Detect which cell encompasses the target text, then output its [x, y] center coordinate. 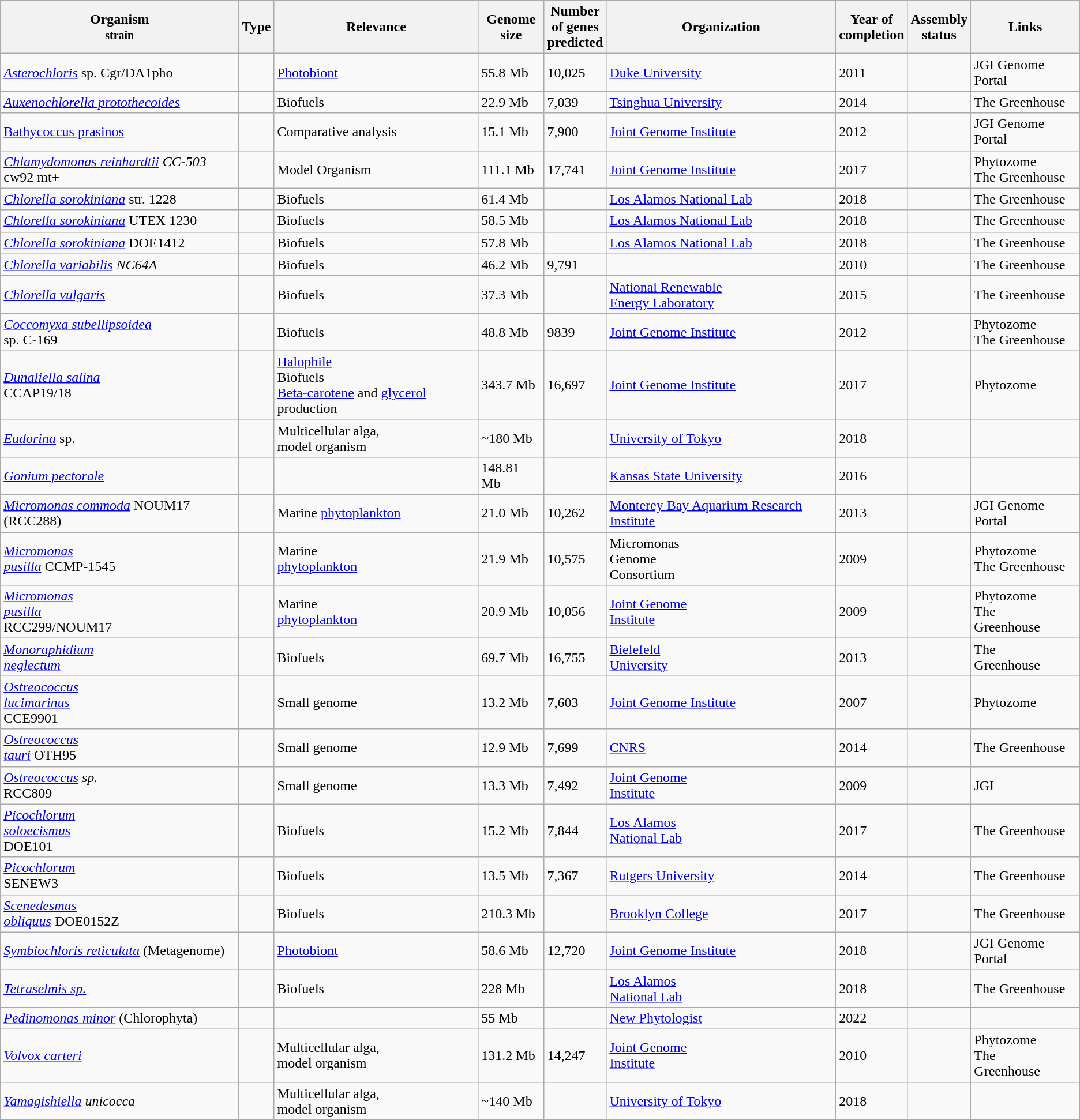
MicromonasGenomeConsortium [721, 559]
Ostreococcustauri OTH95 [120, 747]
PicochlorumSENEW3 [120, 875]
7,603 [575, 702]
Genomesize [511, 27]
Chlamydomonas reinhardtii CC-503cw92 mt+ [120, 170]
Ostreococcus sp.RCC809 [120, 785]
Auxenochlorella protothecoides [120, 102]
13.5 Mb [511, 875]
JGI [1025, 785]
15.1 Mb [511, 131]
14,247 [575, 1055]
2016 [872, 476]
228 Mb [511, 989]
55 Mb [511, 1018]
Gonium pectorale [120, 476]
Type [256, 27]
13.2 Mb [511, 702]
Organismstrain [120, 27]
9839 [575, 332]
12,720 [575, 950]
Chlorella variabilis NC64A [120, 265]
131.2 Mb [511, 1055]
10,025 [575, 73]
48.8 Mb [511, 332]
Tetraselmis sp. [120, 989]
Comparative analysis [376, 131]
PicochlorumsoloecismusDOE101 [120, 830]
Volvox carteri [120, 1055]
69.7 Mb [511, 657]
Chlorella vulgaris [120, 294]
CNRS [721, 747]
Micromonas commoda NOUM17 (RCC288) [120, 513]
HalophileBiofuelsBeta-carotene and glycerol production [376, 385]
~140 Mb [511, 1100]
BielefeldUniversity [721, 657]
55.8 Mb [511, 73]
21.9 Mb [511, 559]
Model Organism [376, 170]
10,575 [575, 559]
20.9 Mb [511, 612]
2007 [872, 702]
~180 Mb [511, 438]
13.3 Mb [511, 785]
OstreococcuslucimarinusCCE9901 [120, 702]
Yamagishiella unicocca [120, 1100]
Coccomyxa subellipsoideasp. C-169 [120, 332]
7,699 [575, 747]
21.0 Mb [511, 513]
37.3 Mb [511, 294]
Numberof genespredicted [575, 27]
61.4 Mb [511, 199]
Chlorella sorokiniana UTEX 1230 [120, 221]
7,900 [575, 131]
Monterey Bay Aquarium Research Institute [721, 513]
7,492 [575, 785]
Assemblystatus [939, 27]
Eudorina sp. [120, 438]
9,791 [575, 265]
Dunaliella salinaCCAP19/18 [120, 385]
National RenewableEnergy Laboratory [721, 294]
22.9 Mb [511, 102]
16,697 [575, 385]
10,262 [575, 513]
2015 [872, 294]
17,741 [575, 170]
Duke University [721, 73]
Organization [721, 27]
Rutgers University [721, 875]
7,844 [575, 830]
7,367 [575, 875]
343.7 Mb [511, 385]
Pedinomonas minor (Chlorophyta) [120, 1018]
111.1 Mb [511, 170]
58.5 Mb [511, 221]
Year ofcompletion [872, 27]
210.3 Mb [511, 914]
Micromonaspusilla CCMP-1545 [120, 559]
46.2 Mb [511, 265]
10,056 [575, 612]
2011 [872, 73]
15.2 Mb [511, 830]
2022 [872, 1018]
TheGreenhouse [1025, 657]
57.8 Mb [511, 243]
Asterochloris sp. Cgr/DA1pho [120, 73]
Monoraphidiumneglectum [120, 657]
16,755 [575, 657]
Kansas State University [721, 476]
New Phytologist [721, 1018]
Brooklyn College [721, 914]
58.6 Mb [511, 950]
MicromonaspusillaRCC299/NOUM17 [120, 612]
148.81 Mb [511, 476]
Chlorella sorokiniana str. 1228 [120, 199]
12.9 Mb [511, 747]
Tsinghua University [721, 102]
Chlorella sorokiniana DOE1412 [120, 243]
7,039 [575, 102]
Relevance [376, 27]
Marine phytoplankton [376, 513]
Links [1025, 27]
Bathycoccus prasinos [120, 131]
Symbiochloris reticulata (Metagenome) [120, 950]
Scenedesmusobliquus DOE0152Z [120, 914]
